Pinpoint the cell where the given text exists, returning its [x, y] midpoint coordinate. 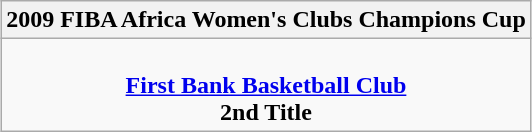
2009 FIBA Africa Women's Clubs Champions Cup [266, 20]
First Bank Basketball Club2nd Title [266, 85]
